Identify which cell holds the provided text, then report its (x, y) central coordinate. 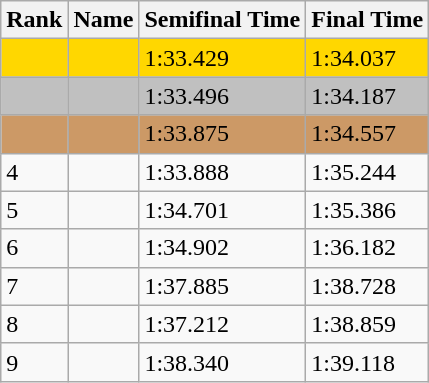
1:38.728 (368, 286)
6 (34, 248)
1:34.037 (368, 58)
1:34.557 (368, 134)
1:37.212 (222, 324)
9 (34, 362)
1:37.885 (222, 286)
7 (34, 286)
Name (104, 20)
1:38.340 (222, 362)
Rank (34, 20)
1:36.182 (368, 248)
4 (34, 172)
1:33.429 (222, 58)
Final Time (368, 20)
1:38.859 (368, 324)
1:33.875 (222, 134)
1:39.118 (368, 362)
1:34.902 (222, 248)
1:33.888 (222, 172)
5 (34, 210)
1:34.187 (368, 96)
1:35.386 (368, 210)
8 (34, 324)
1:35.244 (368, 172)
1:34.701 (222, 210)
Semifinal Time (222, 20)
1:33.496 (222, 96)
